From the cell containing the given text, extract its center point as (x, y) coordinate. 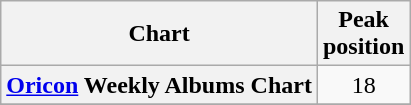
18 (363, 85)
Peakposition (363, 34)
Oricon Weekly Albums Chart (160, 85)
Chart (160, 34)
